Determine the [X, Y] coordinate at the center of the cell enclosing the given text.  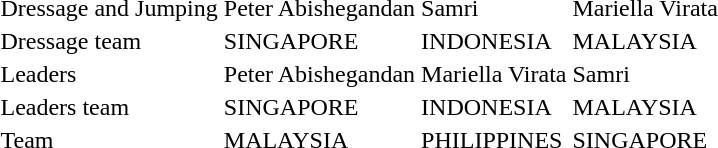
Mariella Virata [494, 74]
Peter Abishegandan [319, 74]
